Return the (x, y) coordinate for the center point of the cell that contains the specified text.  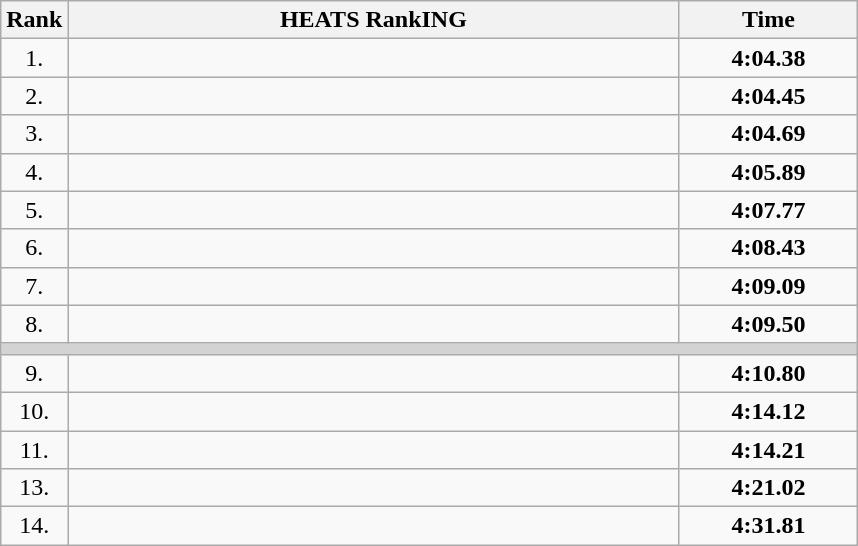
4:14.12 (768, 411)
6. (34, 248)
4:07.77 (768, 210)
4:10.80 (768, 373)
4:09.50 (768, 324)
10. (34, 411)
Rank (34, 20)
13. (34, 488)
7. (34, 286)
9. (34, 373)
HEATS RankING (374, 20)
4:31.81 (768, 526)
2. (34, 96)
1. (34, 58)
4:04.45 (768, 96)
4:09.09 (768, 286)
Time (768, 20)
8. (34, 324)
14. (34, 526)
4:05.89 (768, 172)
4. (34, 172)
11. (34, 449)
4:04.38 (768, 58)
4:21.02 (768, 488)
3. (34, 134)
5. (34, 210)
4:08.43 (768, 248)
4:14.21 (768, 449)
4:04.69 (768, 134)
